Determine the [X, Y] coordinate at the center of the cell enclosing the given text.  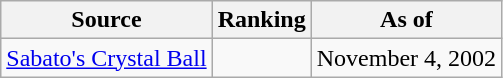
November 4, 2002 [406, 58]
Ranking [262, 20]
As of [406, 20]
Sabato's Crystal Ball [106, 58]
Source [106, 20]
